Provide the [x, y] coordinate of the cell's center where the given text is located.  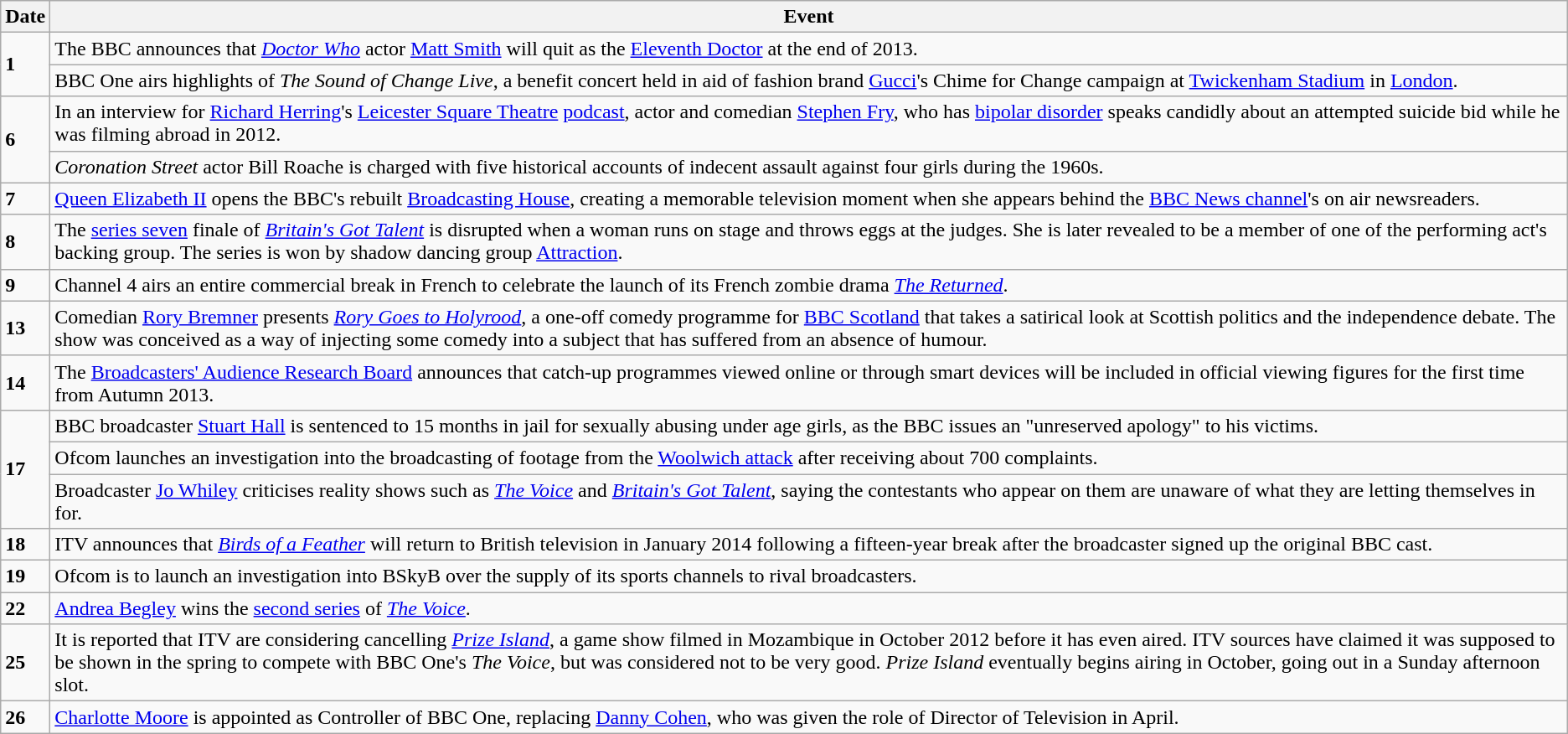
Date [25, 17]
8 [25, 241]
26 [25, 717]
Ofcom launches an investigation into the broadcasting of footage from the Woolwich attack after receiving about 700 complaints. [809, 457]
6 [25, 139]
17 [25, 469]
Charlotte Moore is appointed as Controller of BBC One, replacing Danny Cohen, who was given the role of Director of Television in April. [809, 717]
Ofcom is to launch an investigation into BSkyB over the supply of its sports channels to rival broadcasters. [809, 576]
The BBC announces that Doctor Who actor Matt Smith will quit as the Eleventh Doctor at the end of 2013. [809, 49]
13 [25, 328]
Channel 4 airs an entire commercial break in French to celebrate the launch of its French zombie drama The Returned. [809, 285]
9 [25, 285]
1 [25, 65]
14 [25, 382]
25 [25, 663]
Coronation Street actor Bill Roache is charged with five historical accounts of indecent assault against four girls during the 1960s. [809, 167]
22 [25, 608]
Event [809, 17]
19 [25, 576]
18 [25, 545]
Andrea Begley wins the second series of The Voice. [809, 608]
7 [25, 199]
